Find where the given text appears and provide that cell's center as (X, Y) coordinate. 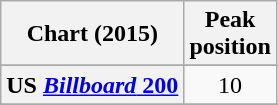
Chart (2015) (92, 34)
US Billboard 200 (92, 85)
Peak position (230, 34)
10 (230, 85)
